Output the (X, Y) coordinate of the center of the cell containing the given text.  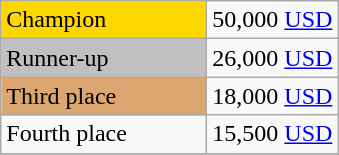
Champion (104, 20)
18,000 USD (272, 96)
26,000 USD (272, 58)
Runner-up (104, 58)
15,500 USD (272, 134)
Third place (104, 96)
Fourth place (104, 134)
50,000 USD (272, 20)
